From the cell containing the given text, extract its center point as (X, Y) coordinate. 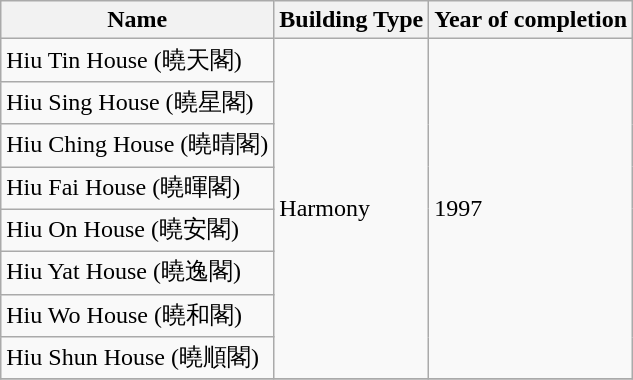
Hiu Yat House (曉逸閣) (138, 274)
Hiu Wo House (曉和閣) (138, 316)
Hiu On House (曉安閣) (138, 230)
Year of completion (531, 20)
Hiu Tin House (曉天閣) (138, 60)
1997 (531, 209)
Hiu Shun House (曉順閣) (138, 358)
Hiu Sing House (曉星閣) (138, 102)
Building Type (352, 20)
Hiu Ching House (曉晴閣) (138, 146)
Hiu Fai House (曉暉閣) (138, 188)
Harmony (352, 209)
Name (138, 20)
